Detect which cell encompasses the target text, then output its [X, Y] center coordinate. 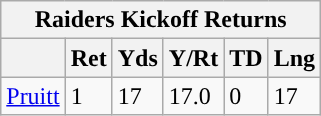
17.0 [193, 96]
Y/Rt [193, 58]
Lng [294, 58]
1 [88, 96]
TD [246, 58]
Yds [138, 58]
Raiders Kickoff Returns [161, 20]
Pruitt [33, 96]
Ret [88, 58]
0 [246, 96]
